Output the [x, y] coordinate of the center of the cell containing the given text.  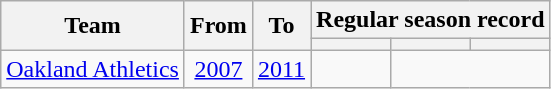
Team [93, 26]
Regular season record [430, 20]
2011 [281, 69]
Oakland Athletics [93, 69]
To [281, 26]
2007 [218, 69]
From [218, 26]
